Return [x, y] of the center of cell containing provided text 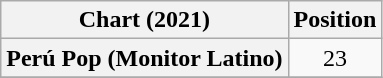
Position [335, 20]
Perú Pop (Monitor Latino) [144, 58]
Chart (2021) [144, 20]
23 [335, 58]
